From the cell containing the given text, extract its center point as (x, y) coordinate. 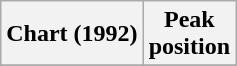
Peakposition (189, 34)
Chart (1992) (72, 34)
